Provide the (X, Y) coordinate of the cell's center where the given text is located.  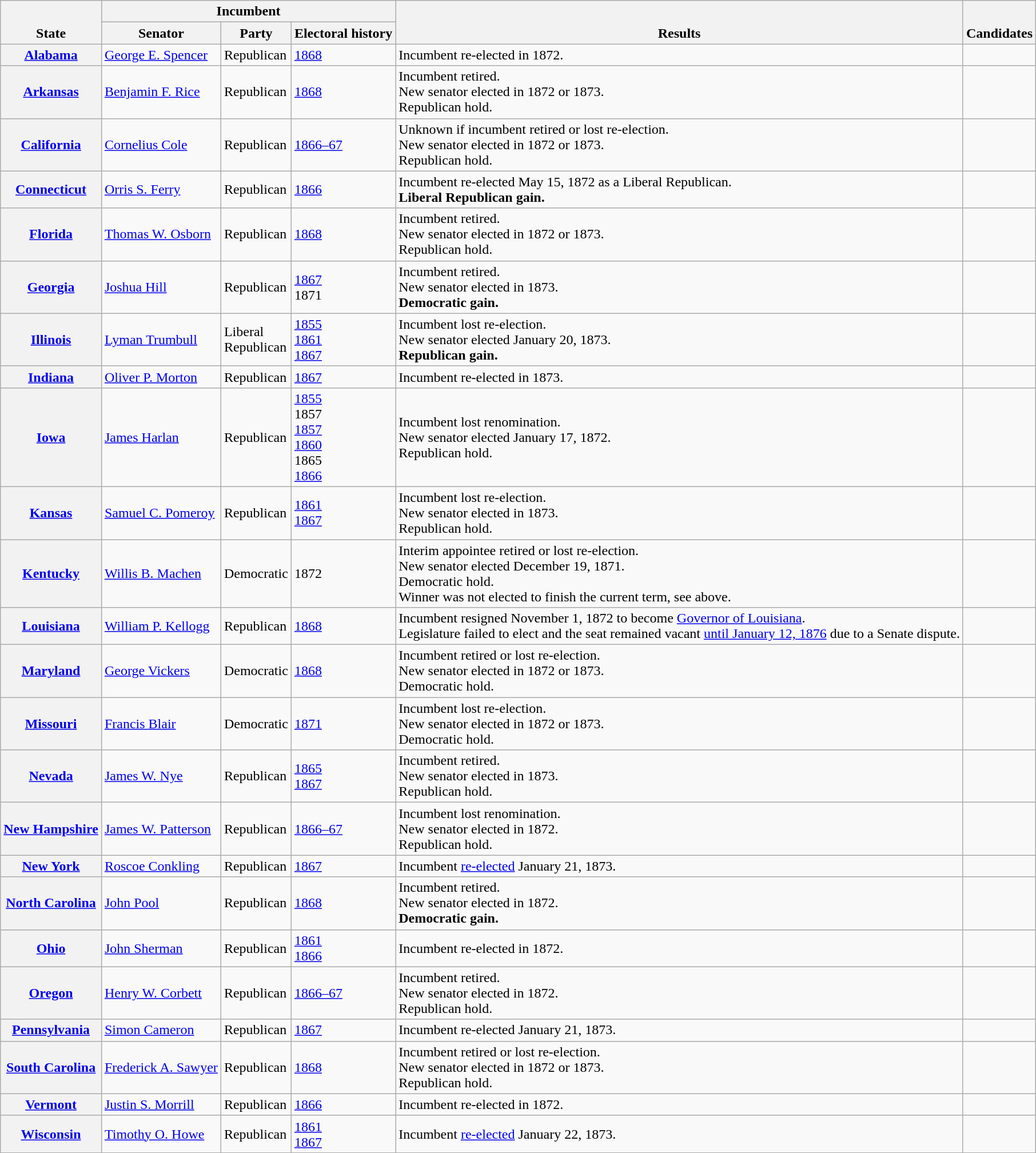
William P. Kellogg (161, 627)
Kentucky (51, 574)
Senator (161, 33)
Arkansas (51, 92)
James Harlan (161, 437)
Connecticut (51, 190)
1871 (343, 724)
New Hampshire (51, 829)
James W. Patterson (161, 829)
George E. Spencer (161, 55)
Indiana (51, 377)
Oliver P. Morton (161, 377)
Benjamin F. Rice (161, 92)
Kansas (51, 513)
Willis B. Machen (161, 574)
Incumbent retired.New senator elected in 1873.Republican hold. (679, 776)
Nevada (51, 776)
Incumbent lost re-election.New senator elected in 1872 or 1873.Democratic hold. (679, 724)
Francis Blair (161, 724)
Justin S. Morrill (161, 1104)
James W. Nye (161, 776)
LiberalRepublican (256, 340)
Cornelius Cole (161, 145)
Oregon (51, 993)
1872 (343, 574)
Vermont (51, 1104)
Florida (51, 234)
Incumbent lost renomination.New senator elected January 17, 1872.Republican hold. (679, 437)
Ohio (51, 948)
Incumbent retired.New senator elected in 1873.Democratic gain. (679, 287)
Pennsylvania (51, 1030)
Joshua Hill (161, 287)
Incumbent retired.New senator elected in 1872.Republican hold. (679, 993)
Georgia (51, 287)
18651867 (343, 776)
Incumbent lost renomination.New senator elected in 1872.Republican hold. (679, 829)
Incumbent lost re-election.New senator elected January 20, 1873.Republican gain. (679, 340)
Incumbent retired or lost re-election.New senator elected in 1872 or 1873.Republican hold. (679, 1067)
Wisconsin (51, 1134)
Alabama (51, 55)
Incumbent re-elected January 22, 1873. (679, 1134)
Candidates (999, 22)
Incumbent re-elected May 15, 1872 as a Liberal Republican.Liberal Republican gain. (679, 190)
George Vickers (161, 671)
1861 1866 (343, 948)
Maryland (51, 671)
18551857 1857 18601865 1866 (343, 437)
Results (679, 22)
Louisiana (51, 627)
Incumbent lost re-election.New senator elected in 1873.Republican hold. (679, 513)
Incumbent (248, 11)
Incumbent re-elected in 1873. (679, 377)
Roscoe Conkling (161, 866)
Illinois (51, 340)
Incumbent retired or lost re-election.New senator elected in 1872 or 1873.Democratic hold. (679, 671)
Timothy O. Howe (161, 1134)
Simon Cameron (161, 1030)
Frederick A. Sawyer (161, 1067)
New York (51, 866)
California (51, 145)
South Carolina (51, 1067)
Party (256, 33)
Incumbent retired.New senator elected in 1872.Democratic gain. (679, 903)
State (51, 22)
John Sherman (161, 948)
Samuel C. Pomeroy (161, 513)
Electoral history (343, 33)
Thomas W. Osborn (161, 234)
Henry W. Corbett (161, 993)
Missouri (51, 724)
John Pool (161, 903)
North Carolina (51, 903)
Orris S. Ferry (161, 190)
Lyman Trumbull (161, 340)
Iowa (51, 437)
185518611867 (343, 340)
Unknown if incumbent retired or lost re-election.New senator elected in 1872 or 1873.Republican hold. (679, 145)
1867 1871 (343, 287)
